Pinpoint the cell where the given text exists, returning its (X, Y) midpoint coordinate. 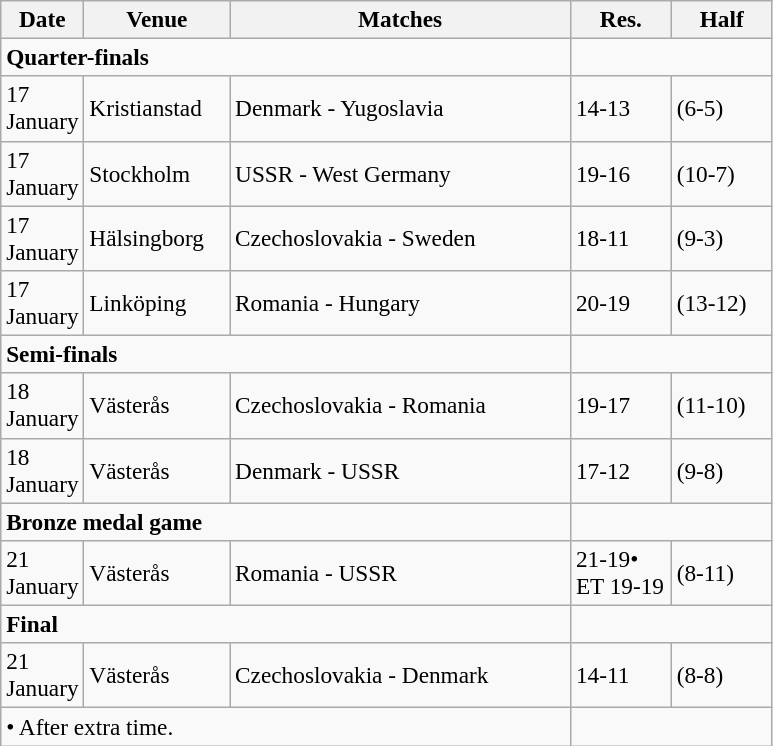
• After extra time. (286, 726)
(8-11) (722, 572)
Czechoslovakia - Sweden (400, 238)
20-19 (620, 302)
Semi-finals (286, 354)
(8-8) (722, 676)
Linköping (157, 302)
Date (42, 19)
(6-5) (722, 108)
Half (722, 19)
Czechoslovakia - Denmark (400, 676)
Stockholm (157, 174)
19-17 (620, 406)
18-11 (620, 238)
(13-12) (722, 302)
Kristianstad (157, 108)
Res. (620, 19)
Venue (157, 19)
(9-8) (722, 470)
14-13 (620, 108)
Bronze medal game (286, 521)
(10-7) (722, 174)
21-19• ET 19-19 (620, 572)
USSR - West Germany (400, 174)
14-11 (620, 676)
(11-10) (722, 406)
17-12 (620, 470)
Hälsingborg (157, 238)
(9-3) (722, 238)
Czechoslovakia - Romania (400, 406)
Quarter-finals (286, 57)
Romania - Hungary (400, 302)
Denmark - Yugoslavia (400, 108)
Matches (400, 19)
Denmark - USSR (400, 470)
19-16 (620, 174)
Romania - USSR (400, 572)
Final (286, 624)
